From the cell containing the given text, extract its center point as [X, Y] coordinate. 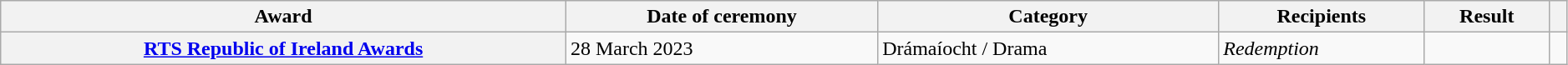
Drámaíocht / Drama [1048, 48]
RTS Republic of Ireland Awards [284, 48]
Result [1487, 17]
Date of ceremony [722, 17]
Recipients [1322, 17]
Redemption [1322, 48]
Award [284, 17]
28 March 2023 [722, 48]
Category [1048, 17]
